Capture the cell that displays the provided text and extract its [X, Y] central coordinate. 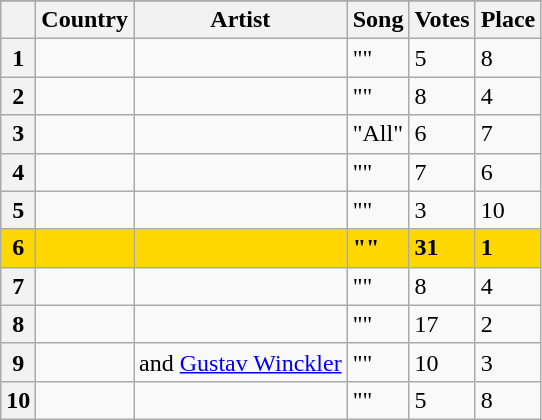
31 [442, 248]
Artist [241, 20]
"All" [378, 134]
Place [508, 20]
Song [378, 20]
17 [442, 324]
9 [18, 362]
and Gustav Winckler [241, 362]
Votes [442, 20]
Country [85, 20]
